From the cell containing the given text, extract its center point as [x, y] coordinate. 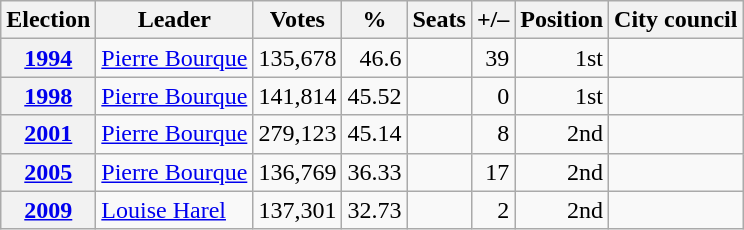
% [374, 20]
City council [676, 20]
137,301 [298, 210]
279,123 [298, 134]
Leader [174, 20]
135,678 [298, 58]
8 [492, 134]
17 [492, 172]
2001 [48, 134]
39 [492, 58]
45.14 [374, 134]
Votes [298, 20]
2 [492, 210]
0 [492, 96]
Seats [439, 20]
2009 [48, 210]
1994 [48, 58]
36.33 [374, 172]
+/– [492, 20]
Position [562, 20]
2005 [48, 172]
136,769 [298, 172]
141,814 [298, 96]
1998 [48, 96]
Louise Harel [174, 210]
46.6 [374, 58]
32.73 [374, 210]
45.52 [374, 96]
Election [48, 20]
